Scan for the cell matching the given text and deliver its [X, Y] coordinate at center. 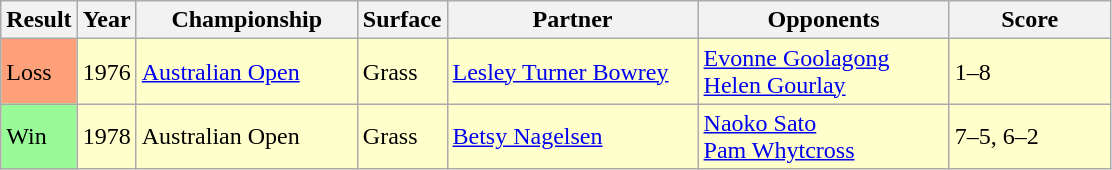
Win [39, 136]
Loss [39, 72]
7–5, 6–2 [1030, 136]
Year [106, 20]
1978 [106, 136]
Surface [402, 20]
1–8 [1030, 72]
Naoko Sato Pam Whytcross [824, 136]
Lesley Turner Bowrey [572, 72]
Betsy Nagelsen [572, 136]
Championship [246, 20]
Score [1030, 20]
Partner [572, 20]
Opponents [824, 20]
1976 [106, 72]
Result [39, 20]
Evonne Goolagong Helen Gourlay [824, 72]
